Provide the (X, Y) coordinate of the cell's center where the given text is located.  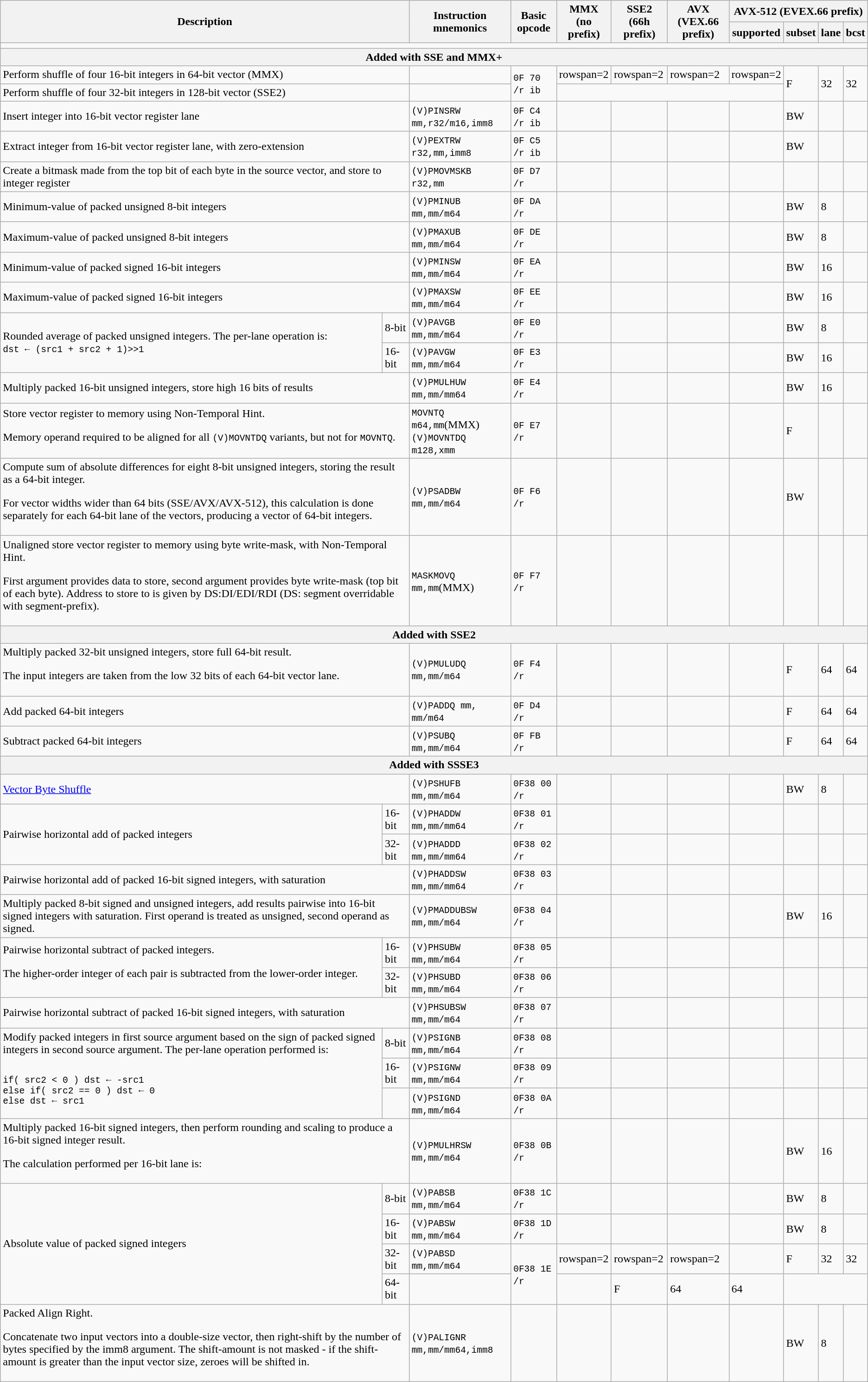
(V)PHSUBD mm,mm/m64 (460, 983)
Perform shuffle of four 32-bit integers in 128-bit vector (SSE2) (205, 92)
(V)PHSUBW mm,mm/m64 (460, 952)
0F38 05 /r (534, 952)
0F F7 /r (534, 581)
0F E7 /r (534, 431)
0F E3 /r (534, 358)
SSE2(66h prefix) (639, 22)
Add packed 64-bit integers (205, 711)
0F38 1D /r (534, 1228)
0F DE /r (534, 237)
0F38 06 /r (534, 983)
MMX(no prefix) (584, 22)
(V)PMINUB mm,mm/m64 (460, 207)
(V)PHADDW mm,mm/mm64 (460, 819)
Multiply packed 32-bit unsigned integers, store full 64-bit result.The input integers are taken from the low 32 bits of each 64-bit vector lane. (205, 670)
(V)PHADDSW mm,mm/mm64 (460, 880)
subset (801, 32)
0F38 01 /r (534, 819)
Rounded average of packed unsigned integers. The per-lane operation is:dst ← (src1 + src2 + 1)>>1 (191, 343)
(V)PINSRW mm,r32/m16,imm8 (460, 116)
0F FB /r (534, 741)
(V)PSHUFB mm,mm/m64 (460, 789)
Minimum-value of packed unsigned 8-bit integers (205, 207)
(V)PAVGB mm,mm/m64 (460, 328)
Pairwise horizontal subtract of packed 16-bit signed integers, with saturation (205, 1013)
Description (205, 22)
0F E0 /r (534, 328)
0F C5 /r ib (534, 147)
Insert integer into 16-bit vector register lane (205, 116)
0F D4 /r (534, 711)
Store vector register to memory using Non-Temporal Hint.Memory operand required to be aligned for all (V)MOVNTDQ variants, but not for MOVNTQ. (205, 431)
Maximum-value of packed signed 16-bit integers (205, 297)
Minimum-value of packed signed 16-bit integers (205, 267)
64-bit (396, 1289)
(V)PMULUDQ mm,mm/m64 (460, 670)
Create a bitmask made from the top bit of each byte in the source vector, and store to integer register (205, 176)
Added with SSE and MMX+ (434, 57)
0F38 03 /r (534, 880)
Pairwise horizontal subtract of packed integers.The higher-order integer of each pair is subtracted from the lower-order integer. (191, 967)
(V)PADDQ mm, mm/m64 (460, 711)
(V)PMULHRSW mm,mm/m64 (460, 1151)
Pairwise horizontal add of packed 16-bit signed integers, with saturation (205, 880)
(V)PALIGNR mm,mm/mm64,imm8 (460, 1343)
(V)PSIGND mm,mm/m64 (460, 1103)
(V)PMULHUW mm,mm/mm64 (460, 388)
(V)PSIGNB mm,mm/m64 (460, 1043)
Pairwise horizontal add of packed integers (191, 834)
(V)PABSD mm,mm/m64 (460, 1259)
(V)PMOVMSKB r32,mm (460, 176)
(V)PHADDD mm,mm/mm64 (460, 849)
0F 70 /r ib (534, 84)
(V)PMAXUB mm,mm/m64 (460, 237)
Absolute value of packed signed integers (191, 1244)
0F38 08 /r (534, 1043)
0F38 0B /r (534, 1151)
0F DA /r (534, 207)
lane (831, 32)
(V)PSADBW mm,mm/m64 (460, 497)
(V)PABSB mm,mm/m64 (460, 1199)
(V)PMAXSW mm,mm/m64 (460, 297)
0F E4 /r (534, 388)
0F EA /r (534, 267)
0F F6 /r (534, 497)
Extract integer from 16-bit vector register lane, with zero-extension (205, 147)
0F EE /r (534, 297)
(V)PEXTRW r32,mm,imm8 (460, 147)
Maximum-value of packed unsigned 8-bit integers (205, 237)
Added with SSE2 (434, 635)
Vector Byte Shuffle (205, 789)
MASKMOVQ mm,mm(MMX) (460, 581)
AVX(VEX.66 prefix) (698, 22)
0F C4 /r ib (534, 116)
0F38 09 /r (534, 1073)
bcst (855, 32)
(V)PMADDUBSW mm,mm/m64 (460, 916)
0F38 00 /r (534, 789)
0F38 07 /r (534, 1013)
(V)PSUBQ mm,mm/m64 (460, 741)
Added with SSSE3 (434, 765)
supported (756, 32)
(V)PABSW mm,mm/m64 (460, 1228)
Multiply packed 16-bit unsigned integers, store high 16 bits of results (205, 388)
(V)PHSUBSW mm,mm/m64 (460, 1013)
0F F4 /r (534, 670)
0F38 1E /r (534, 1274)
AVX-512 (EVEX.66 prefix) (798, 11)
0F38 04 /r (534, 916)
Basic opcode (534, 22)
(V)PSIGNW mm,mm/m64 (460, 1073)
0F D7 /r (534, 176)
0F38 02 /r (534, 849)
(V)PMINSW mm,mm/m64 (460, 267)
MOVNTQ m64,mm(MMX)(V)MOVNTDQ m128,xmm (460, 431)
(V)PAVGW mm,mm/m64 (460, 358)
0F38 0A /r (534, 1103)
Perform shuffle of four 16-bit integers in 64-bit vector (MMX) (205, 75)
Instruction mnemonics (460, 22)
0F38 1C /r (534, 1199)
Subtract packed 64-bit integers (205, 741)
